Provide the [X, Y] coordinate of the cell's center where the given text is located.  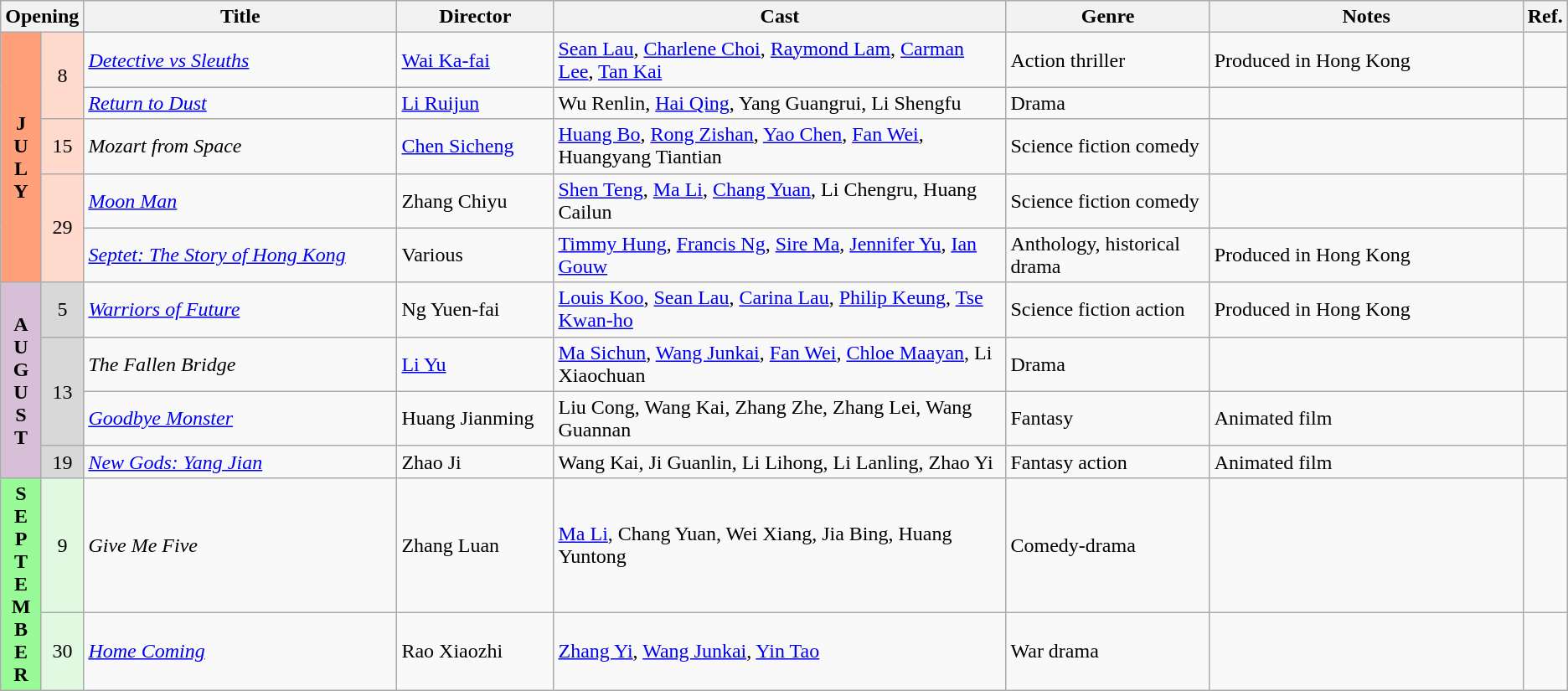
Fantasy action [1107, 462]
Louis Koo, Sean Lau, Carina Lau, Philip Keung, Tse Kwan-ho [780, 310]
AUGUST [22, 380]
SEPTEMBER [22, 584]
Home Coming [240, 652]
Warriors of Future [240, 310]
30 [62, 652]
Comedy-drama [1107, 544]
Moon Man [240, 201]
Chen Sicheng [476, 146]
Shen Teng, Ma Li, Chang Yuan, Li Chengru, Huang Cailun [780, 201]
Wai Ka-fai [476, 60]
Anthology, historical drama [1107, 255]
Huang Jianming [476, 419]
29 [62, 228]
Zhang Yi, Wang Junkai, Yin Tao [780, 652]
Give Me Five [240, 544]
15 [62, 146]
9 [62, 544]
War drama [1107, 652]
Genre [1107, 17]
13 [62, 391]
Notes [1366, 17]
Ref. [1545, 17]
Li Ruijun [476, 103]
Rao Xiaozhi [476, 652]
Zhang Chiyu [476, 201]
Liu Cong, Wang Kai, Zhang Zhe, Zhang Lei, Wang Guannan [780, 419]
Opening [42, 17]
8 [62, 75]
Wang Kai, Ji Guanlin, Li Lihong, Li Lanling, Zhao Yi [780, 462]
Timmy Hung, Francis Ng, Sire Ma, Jennifer Yu, Ian Gouw [780, 255]
Return to Dust [240, 103]
5 [62, 310]
Action thriller [1107, 60]
Ma Sichun, Wang Junkai, Fan Wei, Chloe Maayan, Li Xiaochuan [780, 364]
Ma Li, Chang Yuan, Wei Xiang, Jia Bing, Huang Yuntong [780, 544]
19 [62, 462]
Li Yu [476, 364]
Science fiction action [1107, 310]
Ng Yuen-fai [476, 310]
Fantasy [1107, 419]
The Fallen Bridge [240, 364]
JULY [22, 157]
Zhao Ji [476, 462]
Title [240, 17]
Zhang Luan [476, 544]
Mozart from Space [240, 146]
Director [476, 17]
Sean Lau, Charlene Choi, Raymond Lam, Carman Lee, Tan Kai [780, 60]
New Gods: Yang Jian [240, 462]
Goodbye Monster [240, 419]
Detective vs Sleuths [240, 60]
Various [476, 255]
Septet: The Story of Hong Kong [240, 255]
Wu Renlin, Hai Qing, Yang Guangrui, Li Shengfu [780, 103]
Huang Bo, Rong Zishan, Yao Chen, Fan Wei, Huangyang Tiantian [780, 146]
Cast [780, 17]
